Detect which cell encompasses the target text, then output its (x, y) center coordinate. 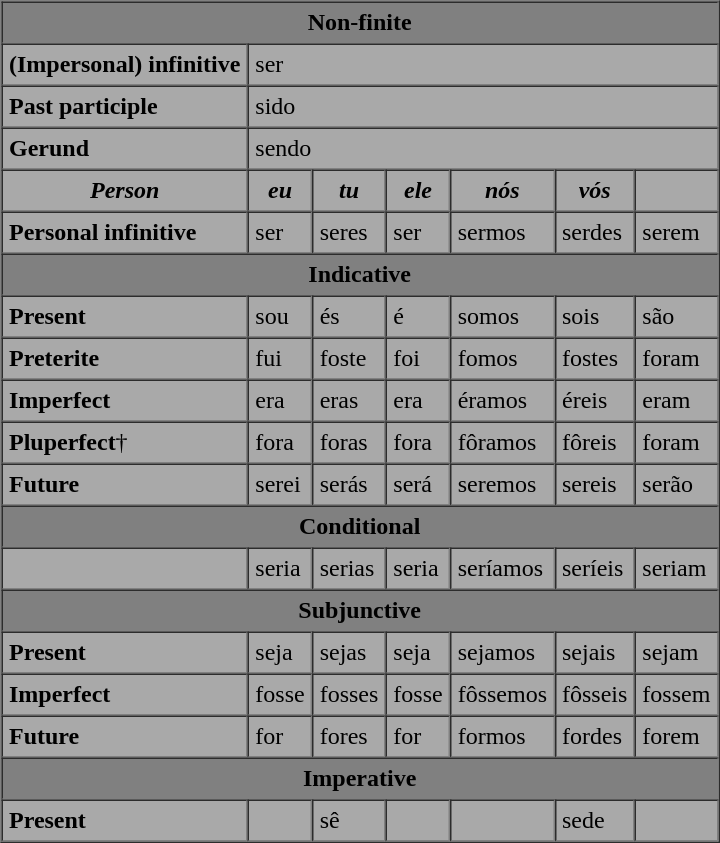
sendo (483, 149)
sermos (502, 233)
fostes (595, 359)
fôssemos (502, 695)
tu (349, 191)
eu (280, 191)
Past participle (125, 107)
sejamos (502, 653)
fui (280, 359)
nós (502, 191)
fosses (349, 695)
forem (676, 737)
serem (676, 233)
são (676, 317)
Imperative (360, 779)
foste (349, 359)
Person (125, 191)
éramos (502, 401)
seriam (676, 569)
serão (676, 485)
Gerund (125, 149)
Subjunctive (360, 611)
eram (676, 401)
sois (595, 317)
sejam (676, 653)
sejas (349, 653)
serás (349, 485)
sê (349, 821)
somos (502, 317)
Pluperfect† (125, 443)
seremos (502, 485)
é (418, 317)
sereis (595, 485)
fordes (595, 737)
és (349, 317)
Conditional (360, 527)
serei (280, 485)
sou (280, 317)
foi (418, 359)
ele (418, 191)
formos (502, 737)
Non-finite (360, 23)
será (418, 485)
fomos (502, 359)
seres (349, 233)
eras (349, 401)
éreis (595, 401)
foras (349, 443)
sejais (595, 653)
(Impersonal) infinitive (125, 65)
seríamos (502, 569)
vós (595, 191)
fôramos (502, 443)
fossem (676, 695)
fôsseis (595, 695)
Indicative (360, 275)
seríeis (595, 569)
fôreis (595, 443)
fores (349, 737)
sido (483, 107)
serdes (595, 233)
serias (349, 569)
sede (595, 821)
Preterite (125, 359)
Personal infinitive (125, 233)
